Output the (x, y) coordinate of the center of the cell containing the given text.  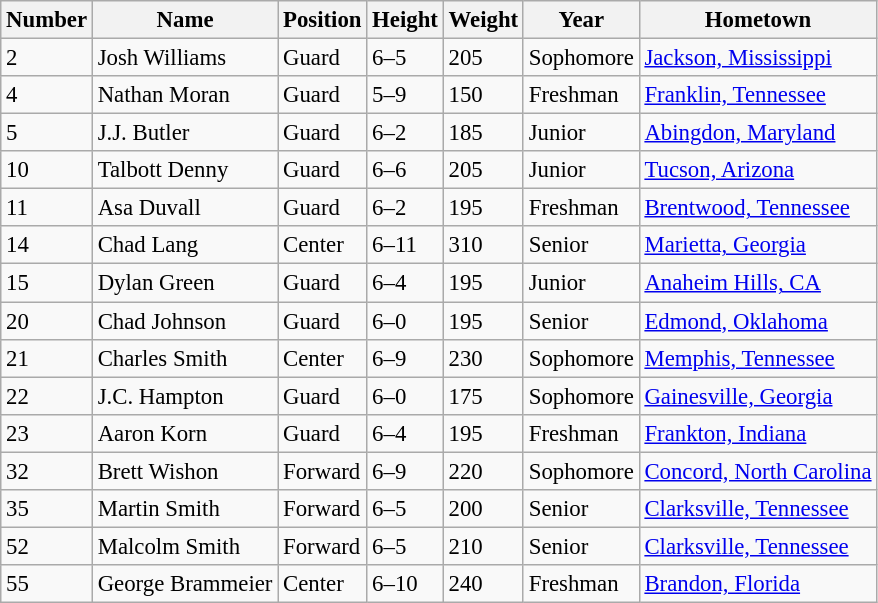
Height (405, 20)
Hometown (758, 20)
Chad Lang (184, 245)
Anaheim Hills, CA (758, 283)
14 (47, 245)
10 (47, 170)
32 (47, 471)
22 (47, 396)
Marietta, Georgia (758, 245)
15 (47, 283)
Dylan Green (184, 283)
6–10 (405, 584)
220 (483, 471)
Aaron Korn (184, 433)
52 (47, 546)
J.J. Butler (184, 133)
11 (47, 208)
185 (483, 133)
George Brammeier (184, 584)
23 (47, 433)
Chad Johnson (184, 321)
Jackson, Mississippi (758, 58)
20 (47, 321)
Concord, North Carolina (758, 471)
Charles Smith (184, 358)
Name (184, 20)
Tucson, Arizona (758, 170)
150 (483, 95)
Position (322, 20)
Weight (483, 20)
Brett Wishon (184, 471)
Malcolm Smith (184, 546)
Brandon, Florida (758, 584)
Nathan Moran (184, 95)
6–11 (405, 245)
Number (47, 20)
5 (47, 133)
35 (47, 509)
Martin Smith (184, 509)
Frankton, Indiana (758, 433)
Josh Williams (184, 58)
310 (483, 245)
175 (483, 396)
55 (47, 584)
Franklin, Tennessee (758, 95)
230 (483, 358)
Gainesville, Georgia (758, 396)
Brentwood, Tennessee (758, 208)
2 (47, 58)
6–6 (405, 170)
200 (483, 509)
240 (483, 584)
Memphis, Tennessee (758, 358)
Abingdon, Maryland (758, 133)
210 (483, 546)
Talbott Denny (184, 170)
Edmond, Oklahoma (758, 321)
5–9 (405, 95)
J.C. Hampton (184, 396)
Asa Duvall (184, 208)
21 (47, 358)
4 (47, 95)
Year (581, 20)
